Pinpoint the cell where the given text exists, returning its (X, Y) midpoint coordinate. 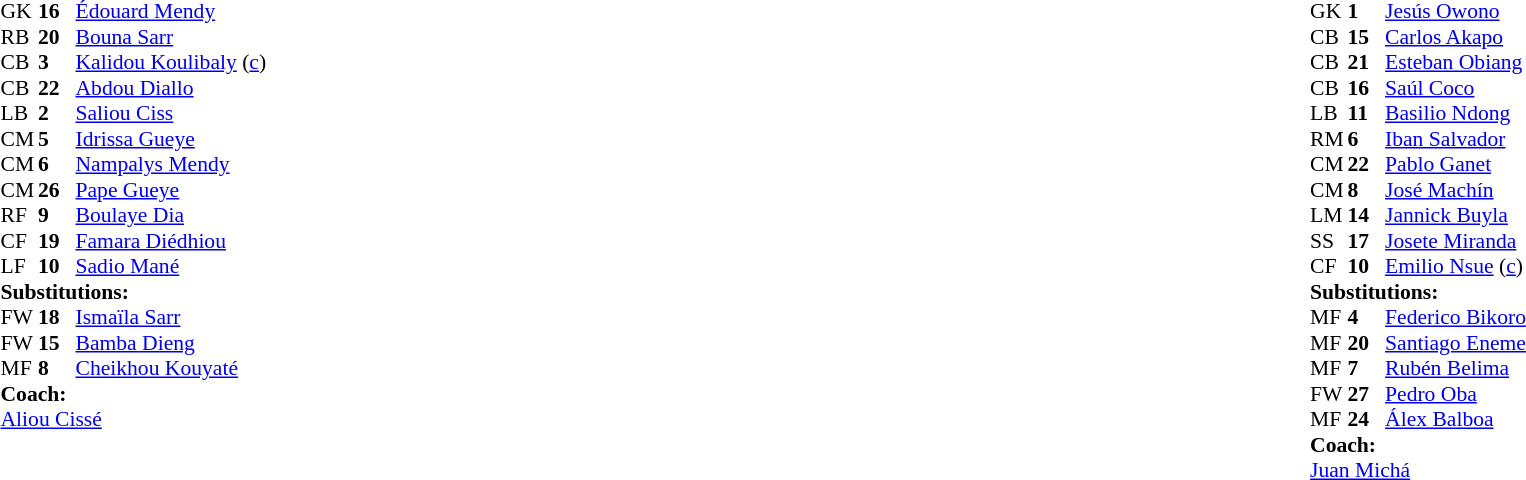
9 (57, 215)
4 (1367, 317)
Saúl Coco (1456, 88)
Aliou Cissé (133, 419)
11 (1367, 113)
27 (1367, 394)
Iban Salvador (1456, 139)
Rubén Belima (1456, 369)
14 (1367, 215)
Sadio Mané (172, 267)
RB (19, 37)
Pape Gueye (172, 190)
Santiago Eneme (1456, 343)
LM (1329, 215)
7 (1367, 369)
18 (57, 317)
Josete Miranda (1456, 241)
17 (1367, 241)
José Machín (1456, 190)
Ismaïla Sarr (172, 317)
Bouna Sarr (172, 37)
Carlos Akapo (1456, 37)
Cheikhou Kouyaté (172, 369)
Esteban Obiang (1456, 63)
3 (57, 63)
21 (1367, 63)
Nampalys Mendy (172, 165)
Álex Balboa (1456, 419)
26 (57, 190)
Basilio Ndong (1456, 113)
Boulaye Dia (172, 215)
2 (57, 113)
Federico Bikoro (1456, 317)
Kalidou Koulibaly (c) (172, 63)
Idrissa Gueye (172, 139)
19 (57, 241)
LF (19, 267)
Pedro Oba (1456, 394)
Bamba Dieng (172, 343)
Emilio Nsue (c) (1456, 267)
RM (1329, 139)
Pablo Ganet (1456, 165)
SS (1329, 241)
5 (57, 139)
24 (1367, 419)
Famara Diédhiou (172, 241)
16 (1367, 88)
RF (19, 215)
Abdou Diallo (172, 88)
Jannick Buyla (1456, 215)
Saliou Ciss (172, 113)
